From the cell containing the given text, extract its center point as [X, Y] coordinate. 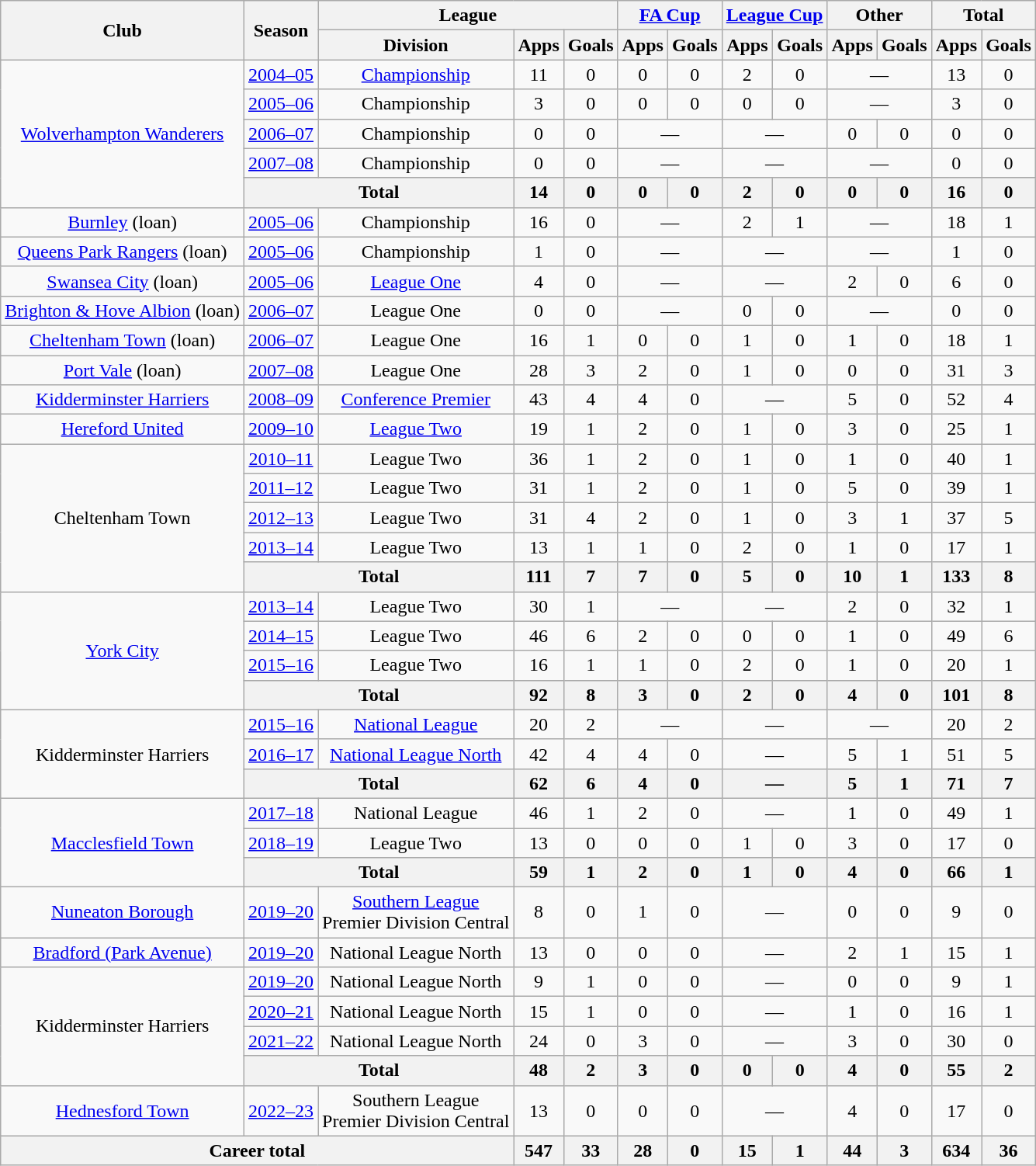
2012–13 [281, 518]
Swansea City (loan) [123, 281]
32 [956, 606]
Hereford United [123, 429]
2022–23 [281, 1110]
10 [852, 577]
Season [281, 30]
55 [956, 1071]
York City [123, 651]
Club [123, 30]
133 [956, 577]
19 [539, 429]
62 [539, 783]
42 [539, 754]
40 [956, 459]
24 [539, 1041]
37 [956, 518]
Hednesford Town [123, 1110]
2021–22 [281, 1041]
14 [539, 193]
Conference Premier [416, 400]
111 [539, 577]
Cheltenham Town (loan) [123, 340]
101 [956, 695]
2018–19 [281, 842]
66 [956, 873]
634 [956, 1150]
Wolverhampton Wanderers [123, 134]
Queens Park Rangers (loan) [123, 252]
59 [539, 873]
25 [956, 429]
Port Vale (loan) [123, 370]
48 [539, 1071]
2010–11 [281, 459]
Other [879, 16]
71 [956, 783]
Burnley (loan) [123, 222]
Cheltenham Town [123, 518]
League Cup [774, 16]
Nuneaton Borough [123, 913]
44 [852, 1150]
33 [591, 1150]
Division [416, 45]
547 [539, 1150]
2009–10 [281, 429]
Macclesfield Town [123, 842]
2016–17 [281, 754]
51 [956, 754]
43 [539, 400]
52 [956, 400]
2020–21 [281, 1012]
2014–15 [281, 636]
39 [956, 488]
League [469, 16]
Career total [258, 1150]
11 [539, 75]
2011–12 [281, 488]
2008–09 [281, 400]
FA Cup [670, 16]
Bradford (Park Avenue) [123, 953]
2017–18 [281, 813]
2004–05 [281, 75]
Brighton & Hove Albion (loan) [123, 311]
92 [539, 695]
